Provide the (X, Y) coordinate of the cell's center where the given text is located.  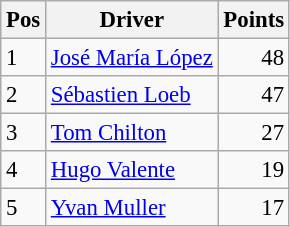
48 (254, 58)
27 (254, 133)
Pos (24, 20)
2 (24, 95)
17 (254, 208)
José María López (132, 58)
19 (254, 170)
Driver (132, 20)
Points (254, 20)
1 (24, 58)
Yvan Muller (132, 208)
5 (24, 208)
Tom Chilton (132, 133)
3 (24, 133)
Hugo Valente (132, 170)
47 (254, 95)
4 (24, 170)
Sébastien Loeb (132, 95)
